Identify which cell holds the provided text, then report its [X, Y] central coordinate. 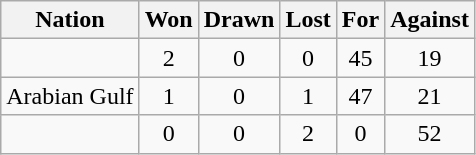
52 [430, 134]
For [360, 20]
Arabian Gulf [70, 96]
Lost [308, 20]
47 [360, 96]
21 [430, 96]
Nation [70, 20]
Won [168, 20]
19 [430, 58]
Against [430, 20]
45 [360, 58]
Drawn [239, 20]
